Scan for the cell matching the given text and deliver its (X, Y) coordinate at center. 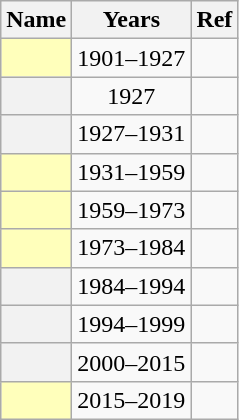
Years (132, 20)
Name (36, 20)
2015–2019 (132, 400)
1973–1984 (132, 248)
1927–1931 (132, 134)
2000–2015 (132, 362)
1959–1973 (132, 210)
1927 (132, 96)
1931–1959 (132, 172)
1901–1927 (132, 58)
1984–1994 (132, 286)
1994–1999 (132, 324)
Ref (214, 20)
